Extract the (X, Y) coordinate from the center of the cell holding the provided text.  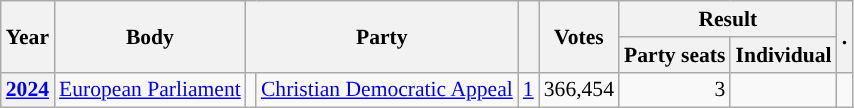
Year (28, 36)
Body (150, 36)
Party (382, 36)
Votes (579, 36)
3 (674, 90)
European Parliament (150, 90)
1 (528, 90)
Result (728, 19)
Individual (783, 55)
. (845, 36)
2024 (28, 90)
Party seats (674, 55)
366,454 (579, 90)
Christian Democratic Appeal (387, 90)
